Provide the (x, y) coordinate of the cell's center where the given text is located.  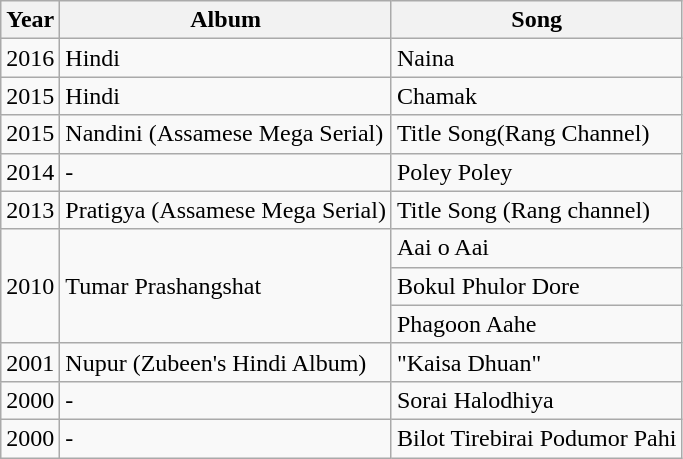
Song (536, 20)
Chamak (536, 96)
Album (226, 20)
Naina (536, 58)
Title Song(Rang Channel) (536, 134)
2010 (30, 286)
2014 (30, 172)
Poley Poley (536, 172)
Phagoon Aahe (536, 324)
Bokul Phulor Dore (536, 286)
2013 (30, 210)
Nupur (Zubeen's Hindi Album) (226, 362)
Year (30, 20)
"Kaisa Dhuan" (536, 362)
Aai o Aai (536, 248)
Sorai Halodhiya (536, 400)
Title Song (Rang channel) (536, 210)
2001 (30, 362)
Pratigya (Assamese Mega Serial) (226, 210)
Tumar Prashangshat (226, 286)
Nandini (Assamese Mega Serial) (226, 134)
2016 (30, 58)
Bilot Tirebirai Podumor Pahi (536, 438)
